Identify which cell holds the provided text, then report its (x, y) central coordinate. 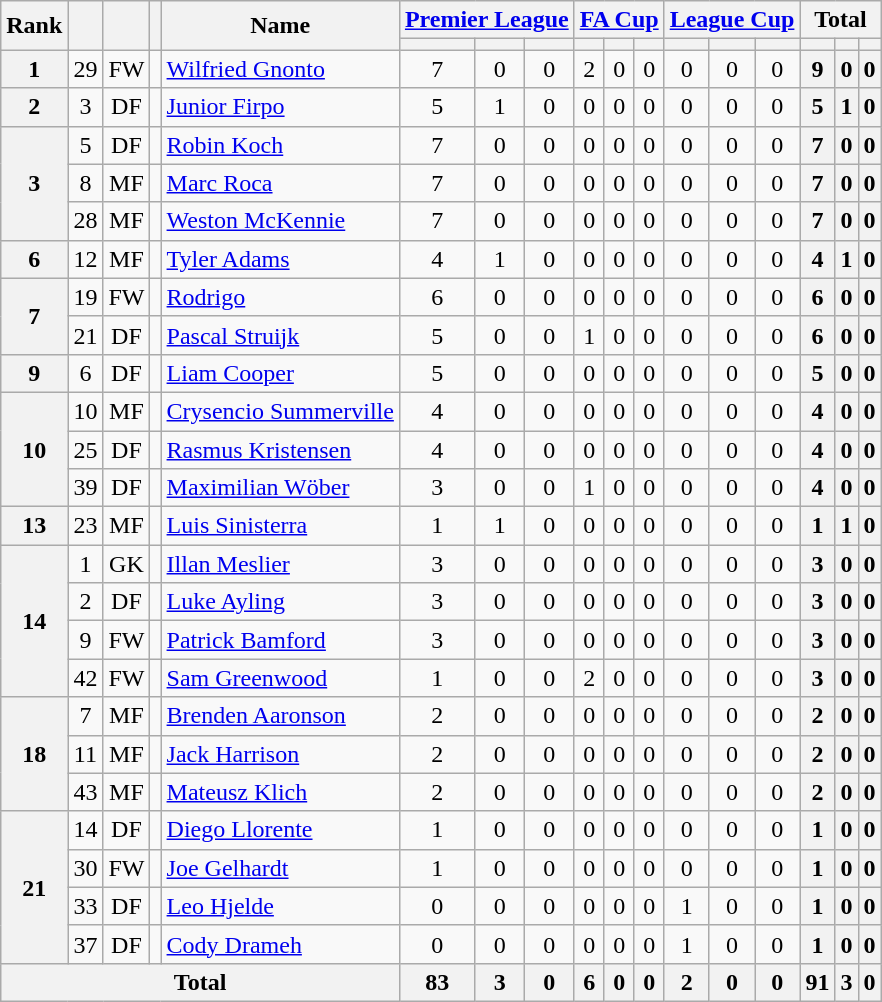
30 (86, 868)
12 (86, 259)
42 (86, 678)
19 (86, 297)
Robin Koch (280, 145)
11 (86, 754)
Rodrigo (280, 297)
33 (86, 906)
18 (34, 754)
FA Cup (619, 20)
91 (818, 982)
83 (436, 982)
28 (86, 221)
Diego Llorente (280, 830)
League Cup (732, 20)
Brenden Aaronson (280, 716)
Patrick Bamford (280, 640)
43 (86, 792)
8 (86, 183)
25 (86, 449)
Pascal Struijk (280, 335)
39 (86, 488)
Leo Hjelde (280, 906)
Jack Harrison (280, 754)
Wilfried Gnonto (280, 69)
Liam Cooper (280, 373)
Mateusz Klich (280, 792)
Tyler Adams (280, 259)
Junior Firpo (280, 107)
Illan Meslier (280, 564)
Luke Ayling (280, 602)
Weston McKennie (280, 221)
Sam Greenwood (280, 678)
29 (86, 69)
Maximilian Wöber (280, 488)
23 (86, 526)
Rasmus Kristensen (280, 449)
37 (86, 944)
Luis Sinisterra (280, 526)
13 (34, 526)
Premier League (486, 20)
Joe Gelhardt (280, 868)
Rank (34, 26)
Marc Roca (280, 183)
Name (280, 26)
Crysencio Summerville (280, 411)
Cody Drameh (280, 944)
GK (126, 564)
